Return the [X, Y] coordinate for the center point of the cell that contains the specified text.  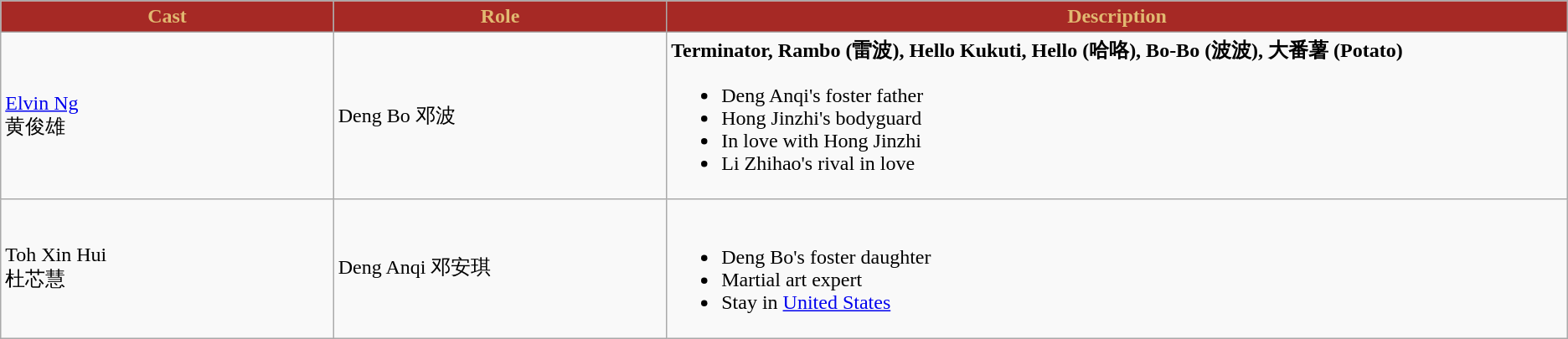
Deng Anqi 邓安琪 [499, 268]
Cast [168, 17]
Deng Bo 邓波 [499, 116]
Deng Bo's foster daughterMartial art expertStay in United States [1117, 268]
Role [499, 17]
Elvin Ng黄俊雄 [168, 116]
Description [1117, 17]
Toh Xin Hui杜芯慧 [168, 268]
